Detect which cell encompasses the target text, then output its [x, y] center coordinate. 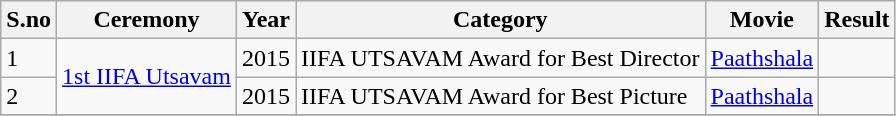
Year [266, 20]
1 [29, 58]
S.no [29, 20]
Result [857, 20]
IIFA UTSAVAM Award for Best Picture [501, 96]
Movie [762, 20]
Ceremony [147, 20]
IIFA UTSAVAM Award for Best Director [501, 58]
1st IIFA Utsavam [147, 77]
2 [29, 96]
Category [501, 20]
